Identify which cell holds the provided text, then report its (X, Y) central coordinate. 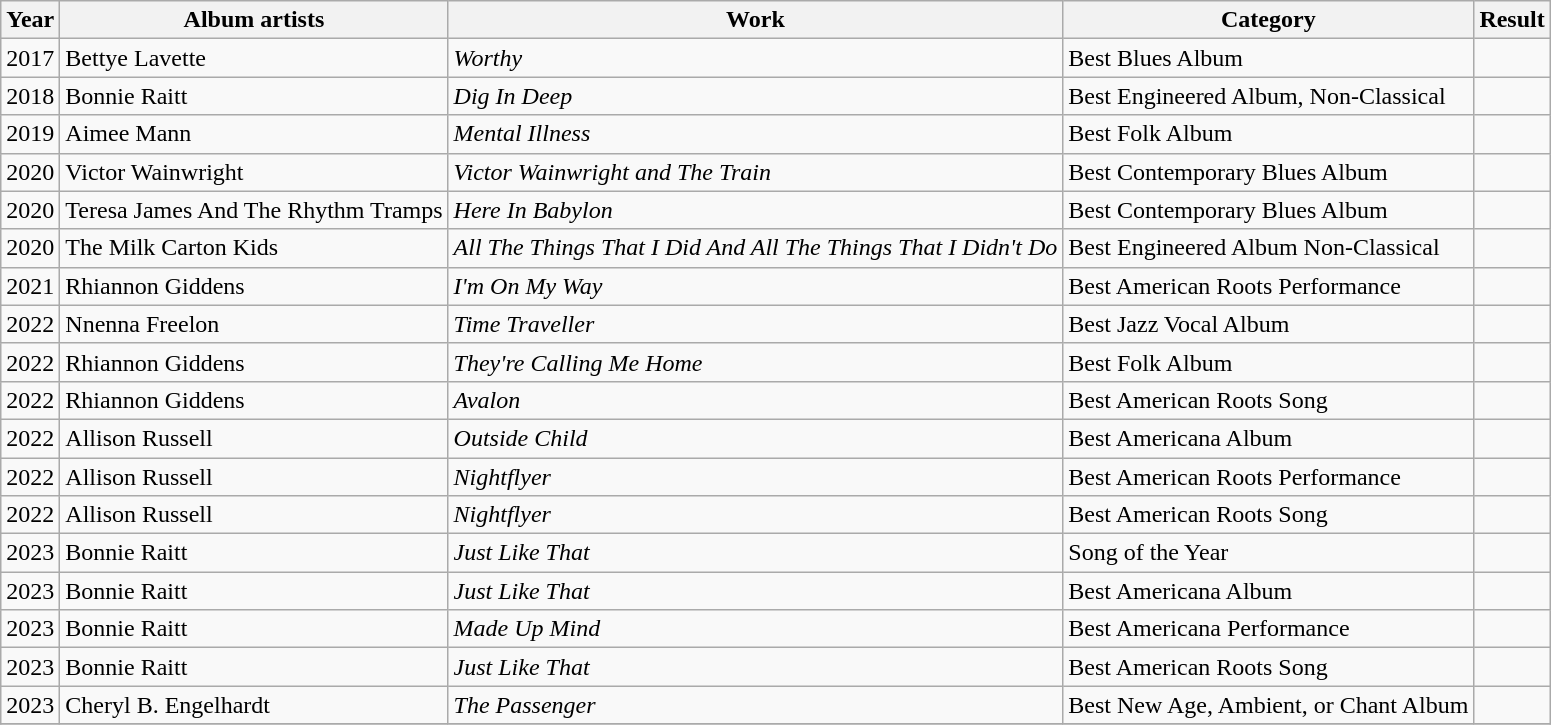
Aimee Mann (254, 134)
Made Up Mind (756, 629)
Here In Babylon (756, 210)
2019 (30, 134)
Victor Wainwright (254, 172)
2018 (30, 96)
2021 (30, 286)
Cheryl B. Engelhardt (254, 705)
Teresa James And The Rhythm Tramps (254, 210)
Avalon (756, 400)
Best New Age, Ambient, or Chant Album (1268, 705)
Category (1268, 20)
Result (1512, 20)
The Passenger (756, 705)
Album artists (254, 20)
Song of the Year (1268, 553)
They're Calling Me Home (756, 362)
Worthy (756, 58)
Bettye Lavette (254, 58)
2017 (30, 58)
All The Things That I Did And All The Things That I Didn't Do (756, 248)
I'm On My Way (756, 286)
Work (756, 20)
Nnenna Freelon (254, 324)
Best Blues Album (1268, 58)
Best Engineered Album Non-Classical (1268, 248)
Mental Illness (756, 134)
Time Traveller (756, 324)
Year (30, 20)
Dig In Deep (756, 96)
Best Americana Performance (1268, 629)
Best Engineered Album, Non-Classical (1268, 96)
Outside Child (756, 438)
The Milk Carton Kids (254, 248)
Victor Wainwright and The Train (756, 172)
Best Jazz Vocal Album (1268, 324)
